Determine the (x, y) coordinate at the center of the cell enclosing the given text.  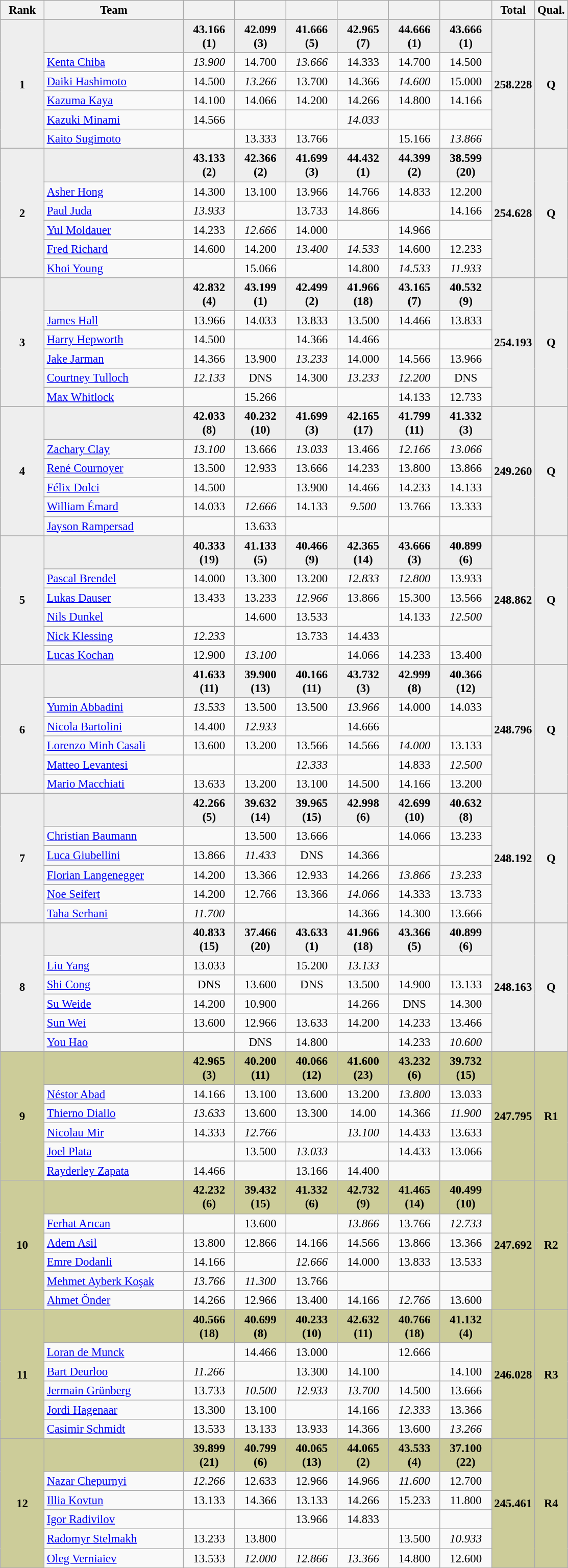
Kazuki Minami (113, 120)
Ahmet Önder (113, 1300)
39.965 (15) (312, 810)
12 (22, 1504)
43.666 (1) (465, 37)
41.133 (5) (260, 553)
10 (22, 1245)
11.300 (260, 1281)
William Émard (113, 507)
4 (22, 471)
Bart Deurloo (113, 1371)
15.166 (414, 139)
11.800 (465, 1501)
Noe Seifert (113, 894)
R2 (551, 1245)
42.266 (5) (209, 810)
Joel Plata (113, 1152)
246.028 (513, 1374)
Matteo Levantesi (113, 765)
12.600 (465, 1558)
42.732 (9) (363, 1197)
40.799 (6) (260, 1456)
12.900 (209, 655)
Liu Yang (113, 965)
247.795 (513, 1116)
Radomyr Stelmakh (113, 1539)
Fred Richard (113, 249)
42.999 (8) (414, 681)
258.228 (513, 85)
41.666 (5) (312, 37)
42.232 (6) (209, 1197)
39.432 (15) (260, 1197)
8 (22, 987)
11.700 (209, 913)
Harry Hepworth (113, 340)
Igor Radivilov (113, 1519)
Emre Dodanli (113, 1262)
Lucas Kochan (113, 655)
12.000 (260, 1558)
15.266 (260, 397)
3 (22, 342)
42.165 (17) (363, 423)
Pascal Brendel (113, 578)
43.533 (4) (414, 1456)
10.500 (260, 1391)
42.033 (8) (209, 423)
40.333 (19) (209, 553)
Adem Asil (113, 1243)
Nicola Bartolini (113, 727)
Luca Giubellini (113, 856)
247.692 (513, 1245)
249.260 (513, 471)
Jake Jarman (113, 359)
11.266 (209, 1371)
9.500 (363, 507)
254.628 (513, 213)
40.066 (12) (312, 1068)
Kazuma Kaya (113, 101)
40.200 (11) (260, 1068)
13.166 (312, 1171)
14.00 (363, 1113)
15.066 (260, 268)
Nick Klessing (113, 636)
12.700 (465, 1481)
11.933 (465, 268)
43.366 (5) (414, 939)
40.532 (9) (465, 294)
38.599 (20) (465, 165)
Su Weide (113, 1004)
40.566 (18) (209, 1326)
Daiki Hashimoto (113, 82)
13.433 (209, 598)
40.499 (10) (465, 1197)
11.600 (414, 1481)
11.900 (465, 1113)
Sun Wei (113, 1023)
6 (22, 729)
11 (22, 1374)
41.465 (14) (414, 1197)
12.133 (209, 378)
37.466 (20) (260, 939)
Jayson Rampersad (113, 526)
Taha Serhani (113, 913)
Jordi Hagenaar (113, 1410)
254.193 (513, 342)
42.632 (11) (363, 1326)
44.065 (2) (363, 1456)
14.866 (363, 210)
43.166 (1) (209, 37)
Khoi Young (113, 268)
11.433 (260, 856)
41.600 (23) (363, 1068)
Jermain Grünberg (113, 1391)
Team (113, 10)
15.200 (312, 965)
Félix Dolci (113, 488)
Nazar Chepurnyi (113, 1481)
43.633 (1) (312, 939)
Ferhat Arıcan (113, 1223)
Kenta Chiba (113, 62)
41.799 (11) (414, 423)
42.965 (3) (209, 1068)
12.166 (414, 449)
12.266 (209, 1481)
40.233 (10) (312, 1326)
2 (22, 213)
Lorenzo Minh Casali (113, 746)
40.466 (9) (312, 553)
Florian Langenegger (113, 875)
44.432 (1) (363, 165)
43.133 (2) (209, 165)
248.192 (513, 858)
James Hall (113, 320)
Kaito Sugimoto (113, 139)
43.165 (7) (414, 294)
248.163 (513, 987)
39.632 (14) (260, 810)
15.300 (414, 598)
40.366 (12) (465, 681)
Rank (22, 10)
43.199 (1) (260, 294)
You Hao (113, 1042)
René Cournoyer (113, 468)
R1 (551, 1116)
41.332 (6) (312, 1197)
Asher Hong (113, 192)
15.000 (465, 82)
Thierno Diallo (113, 1113)
Total (513, 10)
Mario Macchiati (113, 784)
12.633 (260, 1481)
Zachary Clay (113, 449)
40.632 (8) (465, 810)
40.232 (10) (260, 423)
1 (22, 85)
42.366 (2) (260, 165)
248.862 (513, 601)
R4 (551, 1504)
40.166 (11) (312, 681)
Qual. (551, 10)
Christian Baumann (113, 836)
15.233 (414, 1501)
9 (22, 1116)
42.499 (2) (312, 294)
Shi Cong (113, 985)
Yul Moldauer (113, 230)
40.065 (13) (312, 1456)
42.365 (14) (363, 553)
43.666 (3) (414, 553)
Illia Kovtun (113, 1501)
40.699 (8) (260, 1326)
39.900 (13) (260, 681)
Oleg Verniaiev (113, 1558)
10.600 (465, 1042)
Rayderley Zapata (113, 1171)
Mehmet Ayberk Koşak (113, 1281)
44.399 (2) (414, 165)
37.100 (22) (465, 1456)
Néstor Abad (113, 1095)
42.099 (3) (260, 37)
Courtney Tulloch (113, 378)
41.332 (3) (465, 423)
Max Whitlock (113, 397)
39.732 (15) (465, 1068)
14.666 (363, 727)
43.232 (6) (414, 1068)
12.833 (363, 578)
245.461 (513, 1504)
Paul Juda (113, 210)
42.965 (7) (363, 37)
14.766 (363, 192)
Lukas Dauser (113, 598)
Casimir Schmidt (113, 1429)
40.766 (18) (414, 1326)
7 (22, 858)
Nicolau Mir (113, 1133)
14.900 (414, 985)
44.666 (1) (414, 37)
5 (22, 601)
Yumin Abbadini (113, 707)
10.933 (465, 1539)
10.900 (260, 1004)
42.699 (10) (414, 810)
Nils Dunkel (113, 617)
42.998 (6) (363, 810)
41.132 (4) (465, 1326)
42.832 (4) (209, 294)
40.833 (15) (209, 939)
Loran de Munck (113, 1352)
13.000 (312, 1352)
43.732 (3) (363, 681)
39.899 (21) (209, 1456)
12.800 (414, 578)
248.796 (513, 729)
R3 (551, 1374)
41.633 (11) (209, 681)
